Find where the given text appears and provide that cell's center as [X, Y] coordinate. 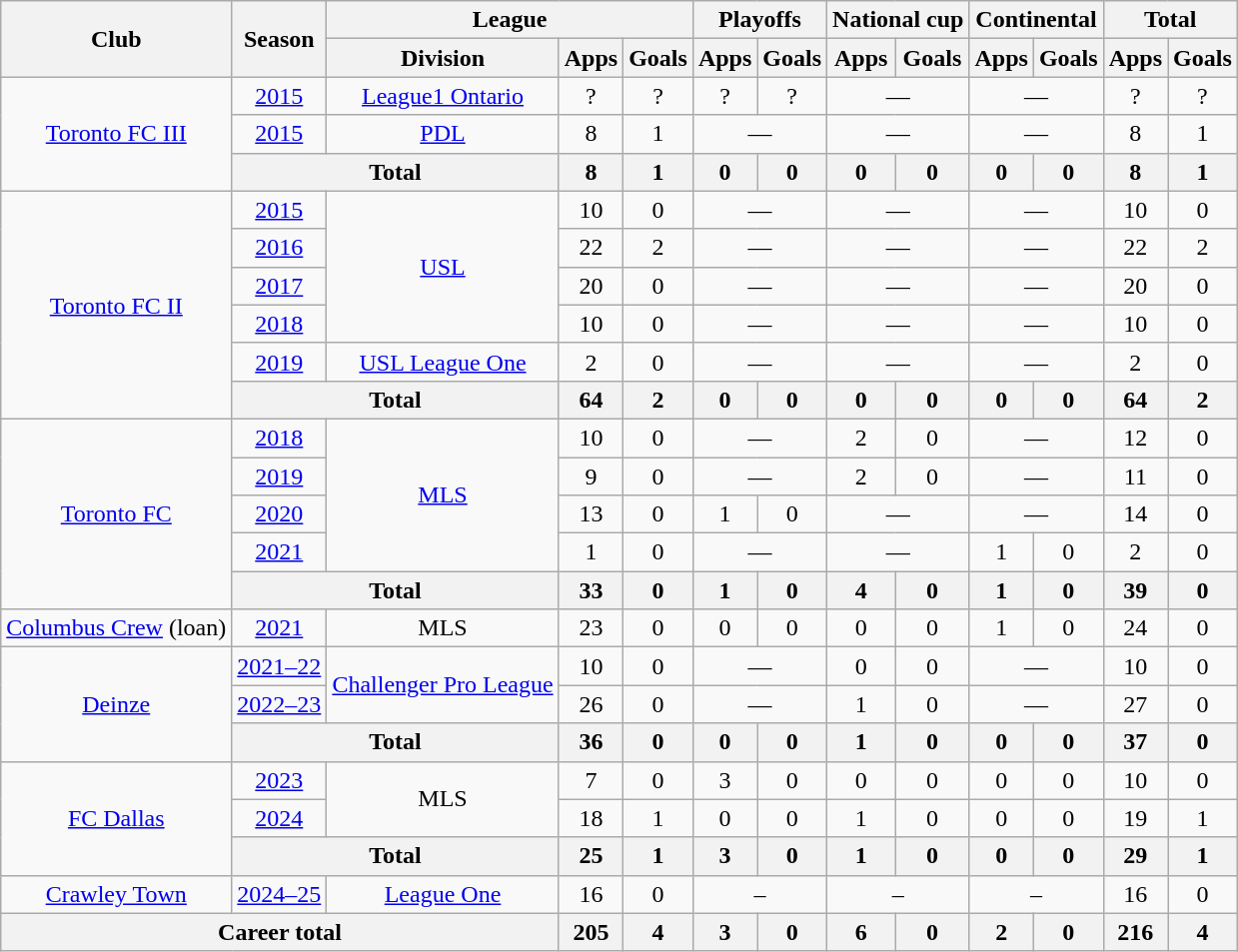
11 [1135, 476]
Continental [1036, 20]
Playoffs [759, 20]
25 [591, 856]
Toronto FC III [116, 134]
24 [1135, 628]
National cup [898, 20]
FC Dallas [116, 818]
2023 [280, 780]
9 [591, 476]
Toronto FC [116, 513]
Challenger Pro League [443, 685]
League One [443, 894]
14 [1135, 514]
2022–23 [280, 704]
13 [591, 514]
Columbus Crew (loan) [116, 628]
2020 [280, 514]
33 [591, 590]
27 [1135, 704]
12 [1135, 438]
23 [591, 628]
PDL [443, 134]
League [510, 20]
Division [443, 58]
36 [591, 742]
Toronto FC II [116, 305]
37 [1135, 742]
Career total [280, 932]
216 [1135, 932]
2024–25 [280, 894]
Crawley Town [116, 894]
6 [861, 932]
29 [1135, 856]
USL League One [443, 362]
7 [591, 780]
26 [591, 704]
2021–22 [280, 666]
2024 [280, 818]
2016 [280, 248]
Deinze [116, 704]
18 [591, 818]
Club [116, 39]
USL [443, 267]
205 [591, 932]
League1 Ontario [443, 96]
2017 [280, 286]
39 [1135, 590]
19 [1135, 818]
Season [280, 39]
